Output the (X, Y) coordinate of the center of the cell containing the given text.  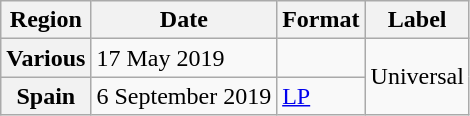
Various (46, 58)
Date (184, 20)
Format (321, 20)
17 May 2019 (184, 58)
6 September 2019 (184, 96)
Spain (46, 96)
Universal (417, 77)
Label (417, 20)
Region (46, 20)
LP (321, 96)
